Output the (X, Y) coordinate of the center of the cell containing the given text.  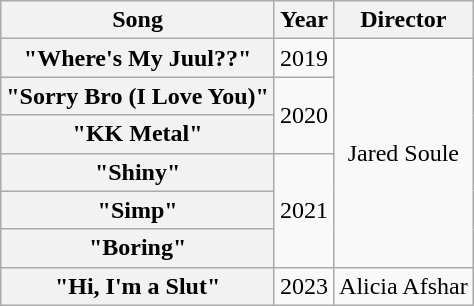
"Shiny" (138, 172)
Alicia Afshar (404, 286)
Jared Soule (404, 153)
2023 (304, 286)
"Sorry Bro (I Love You)" (138, 96)
2021 (304, 210)
"Hi, I'm a Slut" (138, 286)
"Simp" (138, 210)
2020 (304, 115)
"KK Metal" (138, 134)
"Where's My Juul??" (138, 58)
Year (304, 20)
"Boring" (138, 248)
2019 (304, 58)
Song (138, 20)
Director (404, 20)
